Determine the (X, Y) coordinate at the center of the cell enclosing the given text.  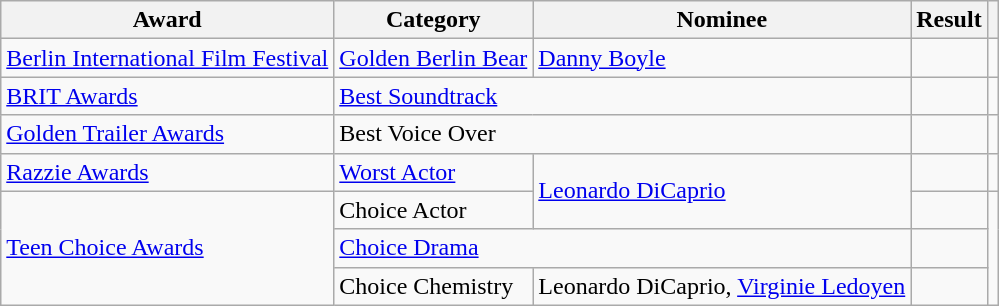
Choice Chemistry (434, 286)
Choice Actor (434, 210)
Danny Boyle (722, 58)
Category (434, 20)
Best Voice Over (622, 134)
Golden Berlin Bear (434, 58)
Leonardo DiCaprio, Virginie Ledoyen (722, 286)
Leonardo DiCaprio (722, 191)
Golden Trailer Awards (168, 134)
Choice Drama (622, 248)
Berlin International Film Festival (168, 58)
Razzie Awards (168, 172)
Teen Choice Awards (168, 248)
Result (949, 20)
Award (168, 20)
Nominee (722, 20)
Worst Actor (434, 172)
BRIT Awards (168, 96)
Best Soundtrack (622, 96)
